Identify which cell holds the provided text, then report its (x, y) central coordinate. 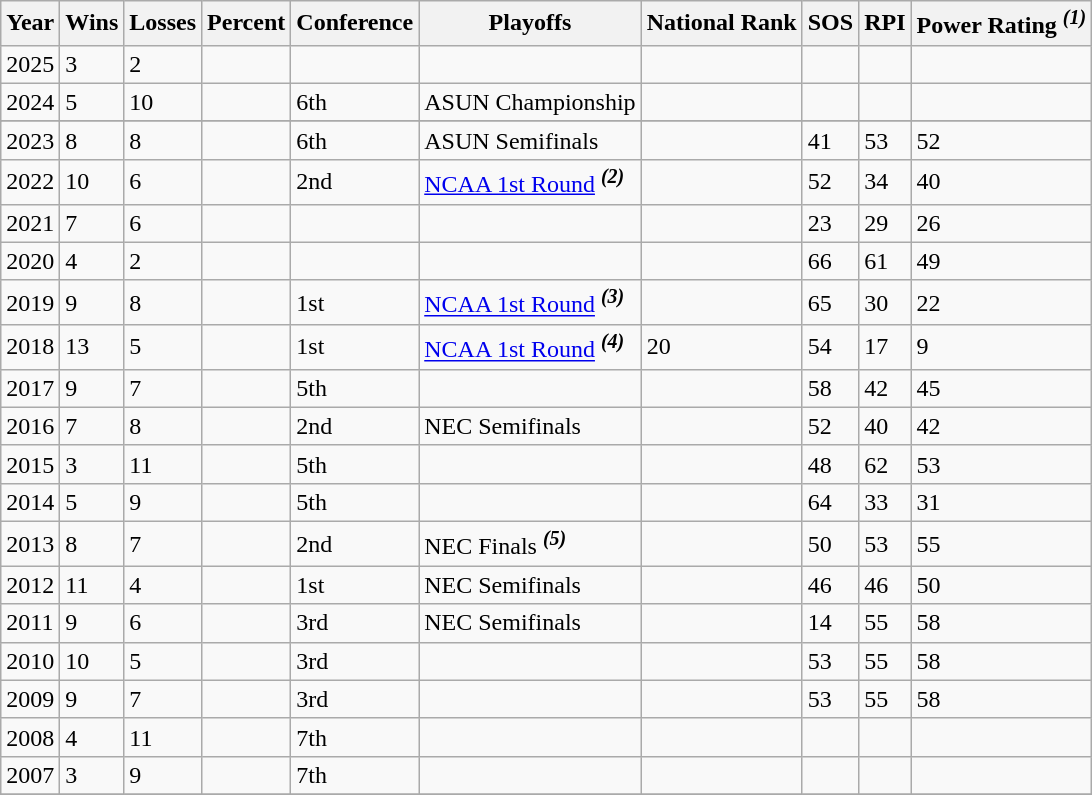
2014 (30, 502)
Conference (355, 24)
66 (830, 261)
ASUN Semifinals (530, 140)
61 (885, 261)
2017 (30, 388)
20 (722, 348)
29 (885, 223)
ASUN Championship (530, 102)
Power Rating (1) (1002, 24)
Year (30, 24)
2023 (30, 140)
13 (92, 348)
2009 (30, 699)
NCAA 1st Round (4) (530, 348)
14 (830, 623)
Percent (246, 24)
Playoffs (530, 24)
54 (830, 348)
17 (885, 348)
49 (1002, 261)
NEC Finals (5) (530, 544)
2012 (30, 585)
RPI (885, 24)
Losses (163, 24)
2015 (30, 464)
34 (885, 182)
2011 (30, 623)
65 (830, 302)
30 (885, 302)
National Rank (722, 24)
62 (885, 464)
2013 (30, 544)
48 (830, 464)
2025 (30, 64)
2020 (30, 261)
23 (830, 223)
2008 (30, 737)
NCAA 1st Round (2) (530, 182)
26 (1002, 223)
2024 (30, 102)
22 (1002, 302)
2021 (30, 223)
NCAA 1st Round (3) (530, 302)
64 (830, 502)
SOS (830, 24)
2022 (30, 182)
2016 (30, 426)
33 (885, 502)
Wins (92, 24)
2018 (30, 348)
31 (1002, 502)
2007 (30, 775)
2010 (30, 661)
45 (1002, 388)
41 (830, 140)
2019 (30, 302)
